Output the [X, Y] coordinate of the center of the cell containing the given text.  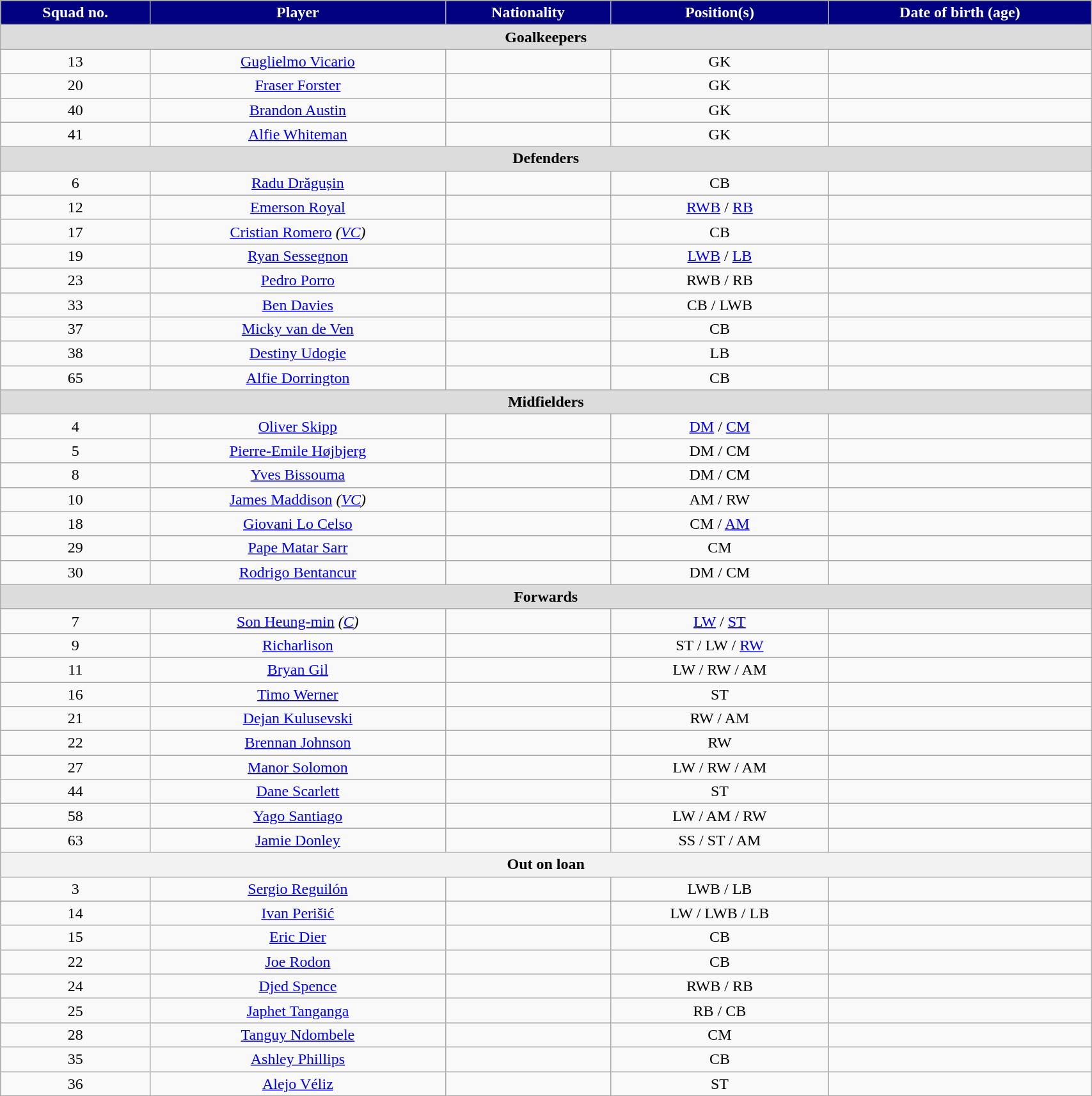
Pedro Porro [298, 280]
Giovani Lo Celso [298, 524]
AM / RW [720, 499]
13 [75, 61]
RW / AM [720, 719]
Pape Matar Sarr [298, 548]
SS / ST / AM [720, 840]
Ivan Perišić [298, 913]
Squad no. [75, 13]
12 [75, 207]
Guglielmo Vicario [298, 61]
5 [75, 451]
58 [75, 816]
Alfie Whiteman [298, 134]
Defenders [546, 159]
Brennan Johnson [298, 743]
27 [75, 767]
25 [75, 1010]
Ben Davies [298, 305]
19 [75, 256]
Eric Dier [298, 937]
Goalkeepers [546, 37]
21 [75, 719]
6 [75, 183]
7 [75, 621]
Jamie Donley [298, 840]
16 [75, 694]
28 [75, 1035]
RB / CB [720, 1010]
29 [75, 548]
3 [75, 889]
Out on loan [546, 865]
Djed Spence [298, 986]
65 [75, 378]
Dane Scarlett [298, 792]
41 [75, 134]
RW [720, 743]
37 [75, 329]
18 [75, 524]
Cristian Romero (VC) [298, 231]
4 [75, 427]
CM / AM [720, 524]
CB / LWB [720, 305]
Player [298, 13]
Joe Rodon [298, 962]
Japhet Tanganga [298, 1010]
Radu Drăgușin [298, 183]
9 [75, 645]
LW / ST [720, 621]
Date of birth (age) [960, 13]
23 [75, 280]
10 [75, 499]
Brandon Austin [298, 110]
Sergio Reguilón [298, 889]
LW / AM / RW [720, 816]
38 [75, 354]
35 [75, 1059]
Micky van de Ven [298, 329]
Ryan Sessegnon [298, 256]
Richarlison [298, 645]
Dejan Kulusevski [298, 719]
LW / LWB / LB [720, 913]
Alfie Dorrington [298, 378]
Emerson Royal [298, 207]
Position(s) [720, 13]
LB [720, 354]
17 [75, 231]
Bryan Gil [298, 669]
Timo Werner [298, 694]
15 [75, 937]
Oliver Skipp [298, 427]
30 [75, 572]
James Maddison (VC) [298, 499]
Son Heung-min (C) [298, 621]
36 [75, 1084]
Pierre-Emile Højbjerg [298, 451]
Fraser Forster [298, 86]
Yago Santiago [298, 816]
Destiny Udogie [298, 354]
Ashley Phillips [298, 1059]
11 [75, 669]
14 [75, 913]
8 [75, 475]
ST / LW / RW [720, 645]
Tanguy Ndombele [298, 1035]
Manor Solomon [298, 767]
Yves Bissouma [298, 475]
Alejo Véliz [298, 1084]
Midfielders [546, 402]
Rodrigo Bentancur [298, 572]
Nationality [528, 13]
Forwards [546, 597]
20 [75, 86]
24 [75, 986]
44 [75, 792]
63 [75, 840]
40 [75, 110]
33 [75, 305]
